Return (x, y) of the center of cell containing provided text 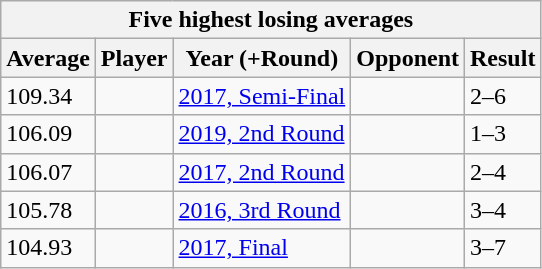
104.93 (48, 248)
Year (+Round) (262, 58)
106.07 (48, 172)
3–7 (503, 248)
109.34 (48, 96)
2017, 2nd Round (262, 172)
1–3 (503, 134)
2016, 3rd Round (262, 210)
3–4 (503, 210)
Player (134, 58)
Opponent (408, 58)
Average (48, 58)
2017, Semi-Final (262, 96)
Five highest losing averages (271, 20)
2017, Final (262, 248)
2–6 (503, 96)
2–4 (503, 172)
105.78 (48, 210)
106.09 (48, 134)
2019, 2nd Round (262, 134)
Result (503, 58)
